Extract the (X, Y) coordinate from the center of the cell holding the provided text.  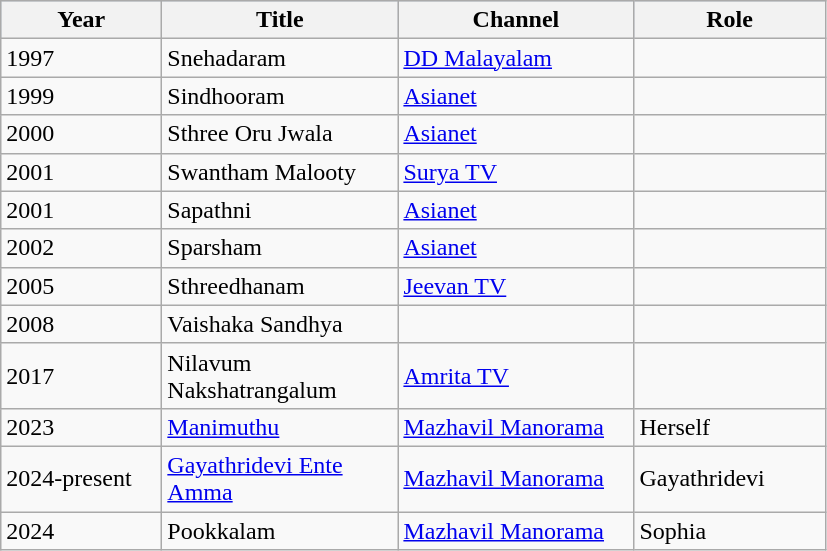
Sindhooram (280, 96)
Snehadaram (280, 58)
Sophia (730, 531)
Herself (730, 427)
Year (82, 20)
Sparsham (280, 248)
Pookkalam (280, 531)
Nilavum Nakshatrangalum (280, 376)
Swantham Malooty (280, 172)
Role (730, 20)
Gayathridevi Ente Amma (280, 478)
Channel (516, 20)
Amrita TV (516, 376)
2008 (82, 324)
2024 (82, 531)
Surya TV (516, 172)
Vaishaka Sandhya (280, 324)
Gayathridevi (730, 478)
Sthree Oru Jwala (280, 134)
2017 (82, 376)
2023 (82, 427)
2024-present (82, 478)
DD Malayalam (516, 58)
Manimuthu (280, 427)
1999 (82, 96)
Sapathni (280, 210)
Title (280, 20)
2000 (82, 134)
Jeevan TV (516, 286)
2005 (82, 286)
Sthreedhanam (280, 286)
2002 (82, 248)
1997 (82, 58)
